Scan for the cell matching the given text and deliver its [x, y] coordinate at center. 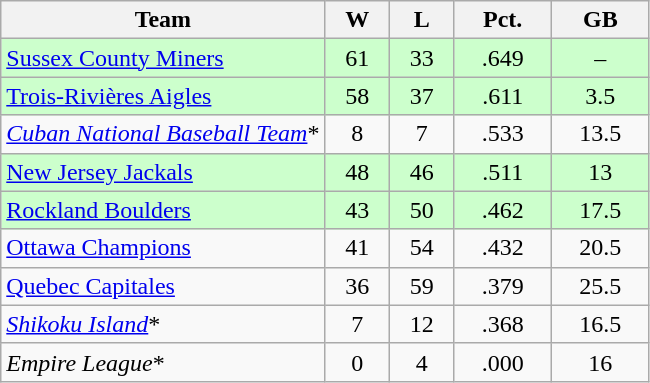
New Jersey Jackals [163, 172]
33 [421, 58]
61 [357, 58]
16.5 [601, 324]
.649 [503, 58]
8 [357, 134]
L [421, 20]
.533 [503, 134]
58 [357, 96]
.611 [503, 96]
37 [421, 96]
.462 [503, 210]
20.5 [601, 248]
59 [421, 286]
54 [421, 248]
.511 [503, 172]
36 [357, 286]
12 [421, 324]
41 [357, 248]
43 [357, 210]
50 [421, 210]
.432 [503, 248]
13 [601, 172]
Empire League* [163, 362]
W [357, 20]
.000 [503, 362]
13.5 [601, 134]
Trois-Rivières Aigles [163, 96]
Team [163, 20]
.368 [503, 324]
Pct. [503, 20]
Cuban National Baseball Team* [163, 134]
48 [357, 172]
4 [421, 362]
Ottawa Champions [163, 248]
GB [601, 20]
25.5 [601, 286]
– [601, 58]
3.5 [601, 96]
.379 [503, 286]
Quebec Capitales [163, 286]
Sussex County Miners [163, 58]
46 [421, 172]
Shikoku Island* [163, 324]
0 [357, 362]
17.5 [601, 210]
Rockland Boulders [163, 210]
16 [601, 362]
